For the text-containing cell, return its midpoint in [x, y] coordinate format. 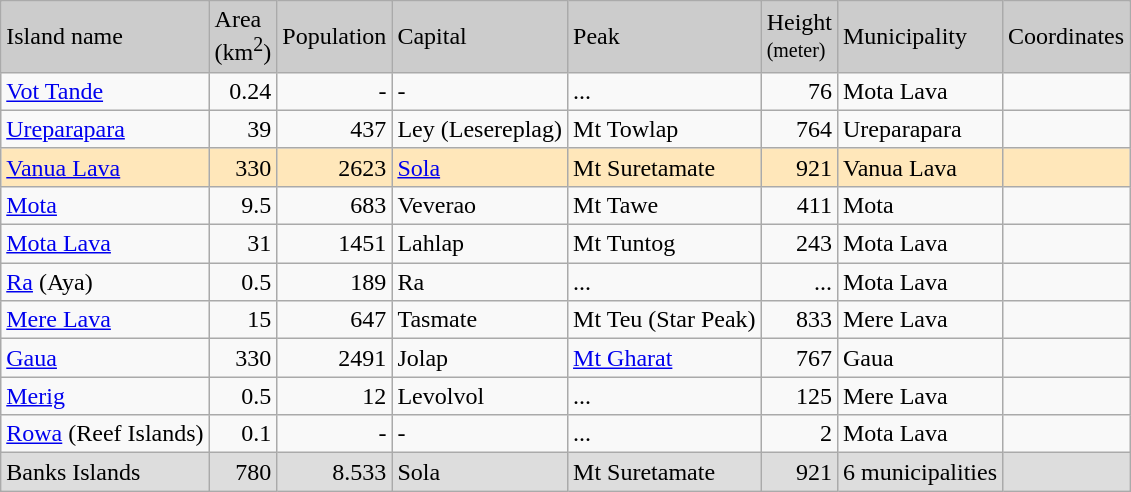
411 [799, 205]
Coordinates [1066, 37]
6 municipalities [920, 472]
764 [799, 129]
15 [243, 320]
Height(meter) [799, 37]
Area(km2) [243, 37]
Jolap [480, 358]
Tasmate [480, 320]
Mt Tuntog [665, 244]
Municipality [920, 37]
243 [799, 244]
125 [799, 396]
9.5 [243, 205]
76 [799, 91]
39 [243, 129]
2491 [334, 358]
683 [334, 205]
2 [799, 434]
767 [799, 358]
780 [243, 472]
437 [334, 129]
0.1 [243, 434]
Lahlap [480, 244]
1451 [334, 244]
Ra (Aya) [105, 282]
Population [334, 37]
Mt Tawe [665, 205]
Peak [665, 37]
647 [334, 320]
189 [334, 282]
Vot Tande [105, 91]
31 [243, 244]
8.533 [334, 472]
Mt Towlap [665, 129]
Levolvol [480, 396]
Mt Gharat [665, 358]
Ley (Lesereplag) [480, 129]
Capital [480, 37]
833 [799, 320]
Banks Islands [105, 472]
Merig [105, 396]
Island name [105, 37]
Rowa (Reef Islands) [105, 434]
2623 [334, 167]
0.24 [243, 91]
12 [334, 396]
Ra [480, 282]
Veverao [480, 205]
Mt Teu (Star Peak) [665, 320]
